Locate the cell with the specified text and output its [X, Y] center coordinate. 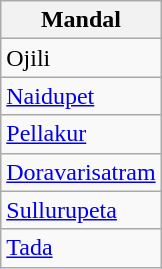
Tada [81, 248]
Naidupet [81, 96]
Mandal [81, 20]
Sullurupeta [81, 210]
Doravarisatram [81, 172]
Ojili [81, 58]
Pellakur [81, 134]
